Capture the cell that displays the provided text and extract its [X, Y] central coordinate. 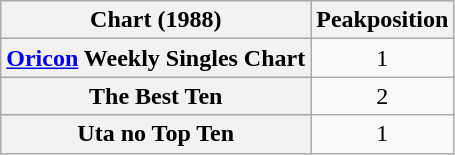
2 [382, 96]
Uta no Top Ten [156, 134]
Peakposition [382, 20]
The Best Ten [156, 96]
Oricon Weekly Singles Chart [156, 58]
Chart (1988) [156, 20]
